Return the (x, y) coordinate for the center point of the cell that contains the specified text.  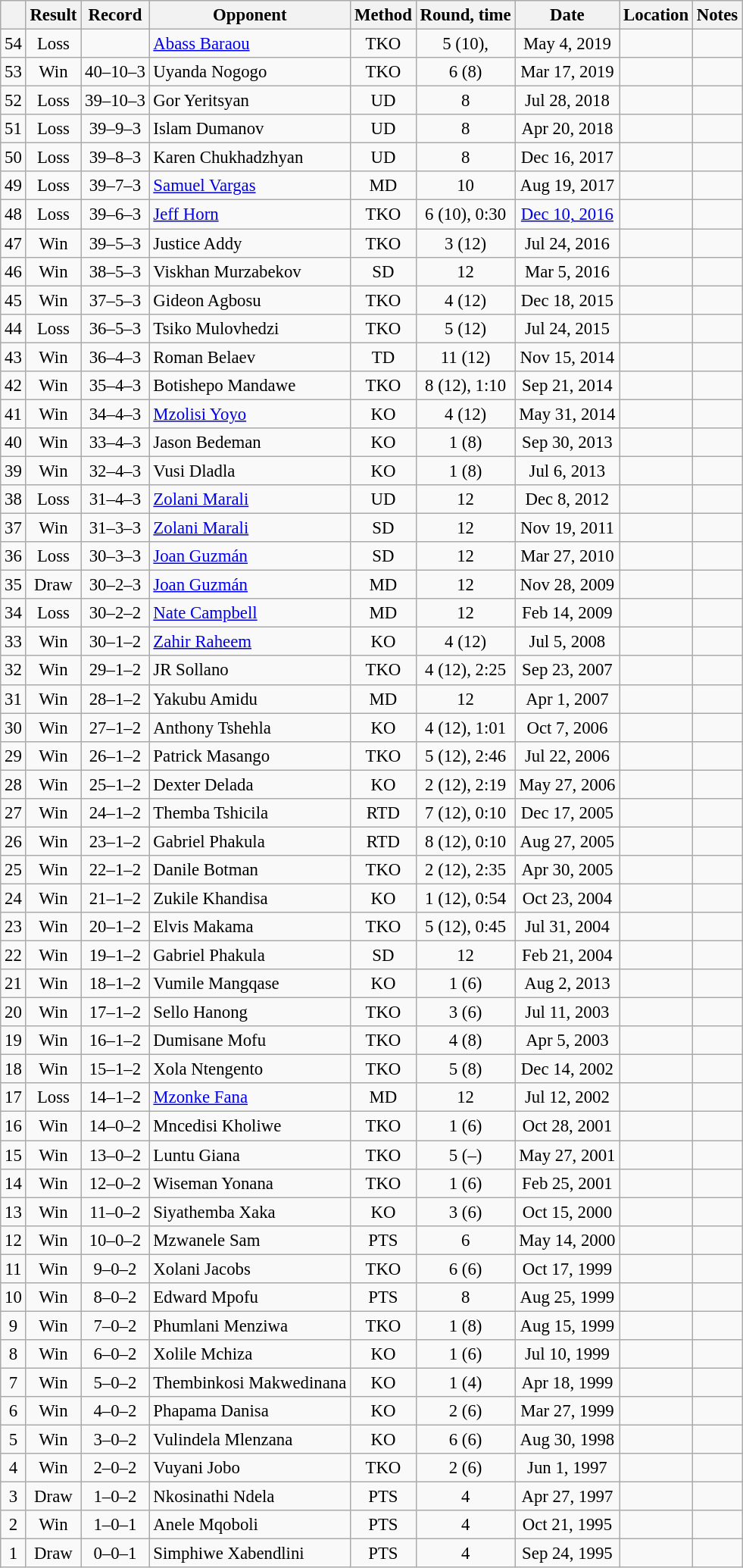
Notes (716, 15)
22 (14, 956)
Mar 27, 1999 (567, 1411)
3 (14, 1497)
Oct 23, 2004 (567, 898)
36–5–3 (115, 328)
Aug 30, 1998 (567, 1440)
Mncedisi Kholiwe (250, 1126)
2 (12), 2:19 (465, 784)
Dec 16, 2017 (567, 158)
0–0–1 (115, 1554)
30–2–2 (115, 613)
3 (12) (465, 243)
35 (14, 585)
14–1–2 (115, 1098)
4 (8) (465, 1041)
15 (14, 1155)
39–10–3 (115, 101)
Jul 5, 2008 (567, 642)
Sep 23, 2007 (567, 671)
5 (12) (465, 328)
Jul 6, 2013 (567, 471)
Mar 5, 2016 (567, 271)
5 (10), (465, 44)
14–0–2 (115, 1126)
45 (14, 300)
Apr 18, 1999 (567, 1382)
Result (53, 15)
34 (14, 613)
53 (14, 72)
Jul 10, 1999 (567, 1354)
Mzwanele Sam (250, 1240)
Vulindela Mlenzana (250, 1440)
Vuyani Jobo (250, 1468)
Feb 21, 2004 (567, 956)
48 (14, 214)
31 (14, 699)
33–4–3 (115, 443)
Edward Mpofu (250, 1297)
JR Sollano (250, 671)
Dexter Delada (250, 784)
Feb 14, 2009 (567, 613)
54 (14, 44)
11–0–2 (115, 1212)
16 (14, 1126)
Anthony Tshehla (250, 728)
6–0–2 (115, 1354)
27 (14, 813)
Jul 28, 2018 (567, 101)
Opponent (250, 15)
1–0–1 (115, 1525)
Mar 17, 2019 (567, 72)
Samuel Vargas (250, 186)
11 (12) (465, 357)
Mzonke Fana (250, 1098)
Oct 17, 1999 (567, 1269)
Dec 17, 2005 (567, 813)
Location (656, 15)
24–1–2 (115, 813)
2 (12), 2:35 (465, 870)
30–2–3 (115, 585)
May 31, 2014 (567, 414)
7–0–2 (115, 1325)
34–4–3 (115, 414)
Elvis Makama (250, 927)
39–5–3 (115, 243)
Apr 1, 2007 (567, 699)
Aug 25, 1999 (567, 1297)
Dumisane Mofu (250, 1041)
35–4–3 (115, 386)
Nov 19, 2011 (567, 528)
21–1–2 (115, 898)
8 (12), 1:10 (465, 386)
4–0–2 (115, 1411)
26–1–2 (115, 756)
47 (14, 243)
38 (14, 499)
52 (14, 101)
TD (383, 357)
May 4, 2019 (567, 44)
Anele Mqoboli (250, 1525)
Tsiko Mulovhedzi (250, 328)
Date (567, 15)
37 (14, 528)
23–1–2 (115, 841)
19 (14, 1041)
39 (14, 471)
5–0–2 (115, 1382)
Oct 7, 2006 (567, 728)
Islam Dumanov (250, 129)
Patrick Masango (250, 756)
Themba Tshicila (250, 813)
8 (12), 0:10 (465, 841)
Jul 31, 2004 (567, 927)
Oct 28, 2001 (567, 1126)
Vusi Dladla (250, 471)
Jun 1, 1997 (567, 1468)
30–1–2 (115, 642)
Mar 27, 2010 (567, 556)
Jul 12, 2002 (567, 1098)
40–10–3 (115, 72)
23 (14, 927)
Feb 25, 2001 (567, 1183)
Jul 11, 2003 (567, 1012)
Xola Ntengento (250, 1069)
Nov 28, 2009 (567, 585)
Luntu Giana (250, 1155)
Sep 24, 1995 (567, 1554)
Gor Yeritsyan (250, 101)
22–1–2 (115, 870)
Abass Baraou (250, 44)
21 (14, 984)
Record (115, 15)
Xolani Jacobs (250, 1269)
36 (14, 556)
19–1–2 (115, 956)
10–0–2 (115, 1240)
Thembinkosi Makwedinana (250, 1382)
Jeff Horn (250, 214)
Botishepo Mandawe (250, 386)
Sello Hanong (250, 1012)
Viskhan Murzabekov (250, 271)
17–1–2 (115, 1012)
Simphiwe Xabendlini (250, 1554)
32 (14, 671)
Oct 21, 1995 (567, 1525)
Karen Chukhadzhyan (250, 158)
Nkosinathi Ndela (250, 1497)
Apr 5, 2003 (567, 1041)
20 (14, 1012)
Wiseman Yonana (250, 1183)
46 (14, 271)
42 (14, 386)
29–1–2 (115, 671)
6 (10), 0:30 (465, 214)
17 (14, 1098)
Mzolisi Yoyo (250, 414)
1 (14, 1554)
13 (14, 1212)
7 (14, 1382)
Yakubu Amidu (250, 699)
7 (12), 0:10 (465, 813)
4 (12), 2:25 (465, 671)
1 (4) (465, 1382)
9–0–2 (115, 1269)
39–6–3 (115, 214)
32–4–3 (115, 471)
26 (14, 841)
Sep 21, 2014 (567, 386)
20–1–2 (115, 927)
Aug 2, 2013 (567, 984)
Zahir Raheem (250, 642)
Oct 15, 2000 (567, 1212)
1–0–2 (115, 1497)
Apr 20, 2018 (567, 129)
Apr 30, 2005 (567, 870)
Apr 27, 1997 (567, 1497)
Nov 15, 2014 (567, 357)
Zukile Khandisa (250, 898)
16–1–2 (115, 1041)
24 (14, 898)
39–8–3 (115, 158)
Dec 8, 2012 (567, 499)
33 (14, 642)
41 (14, 414)
Aug 27, 2005 (567, 841)
18–1–2 (115, 984)
29 (14, 756)
Uyanda Nogogo (250, 72)
28–1–2 (115, 699)
Method (383, 15)
Justice Addy (250, 243)
5 (12), 2:46 (465, 756)
Aug 19, 2017 (567, 186)
Jul 24, 2016 (567, 243)
5 (12), 0:45 (465, 927)
Nate Campbell (250, 613)
May 27, 2001 (567, 1155)
39–9–3 (115, 129)
Jason Bedeman (250, 443)
Vumile Mangqase (250, 984)
4 (12), 1:01 (465, 728)
50 (14, 158)
May 27, 2006 (567, 784)
14 (14, 1183)
1 (12), 0:54 (465, 898)
11 (14, 1269)
5 (–) (465, 1155)
40 (14, 443)
Jul 22, 2006 (567, 756)
5 (8) (465, 1069)
2–0–2 (115, 1468)
28 (14, 784)
Dec 10, 2016 (567, 214)
37–5–3 (115, 300)
Phapama Danisa (250, 1411)
Gideon Agbosu (250, 300)
31–4–3 (115, 499)
38–5–3 (115, 271)
44 (14, 328)
Roman Belaev (250, 357)
43 (14, 357)
30–3–3 (115, 556)
3–0–2 (115, 1440)
13–0–2 (115, 1155)
2 (14, 1525)
12–0–2 (115, 1183)
49 (14, 186)
25 (14, 870)
51 (14, 129)
15–1–2 (115, 1069)
6 (8) (465, 72)
39–7–3 (115, 186)
Jul 24, 2015 (567, 328)
25–1–2 (115, 784)
Phumlani Menziwa (250, 1325)
18 (14, 1069)
8–0–2 (115, 1297)
31–3–3 (115, 528)
Dec 18, 2015 (567, 300)
5 (14, 1440)
Danile Botman (250, 870)
Sep 30, 2013 (567, 443)
Xolile Mchiza (250, 1354)
9 (14, 1325)
Aug 15, 1999 (567, 1325)
Siyathemba Xaka (250, 1212)
Round, time (465, 15)
36–4–3 (115, 357)
27–1–2 (115, 728)
May 14, 2000 (567, 1240)
Dec 14, 2002 (567, 1069)
30 (14, 728)
